Capture the cell that displays the provided text and extract its [X, Y] central coordinate. 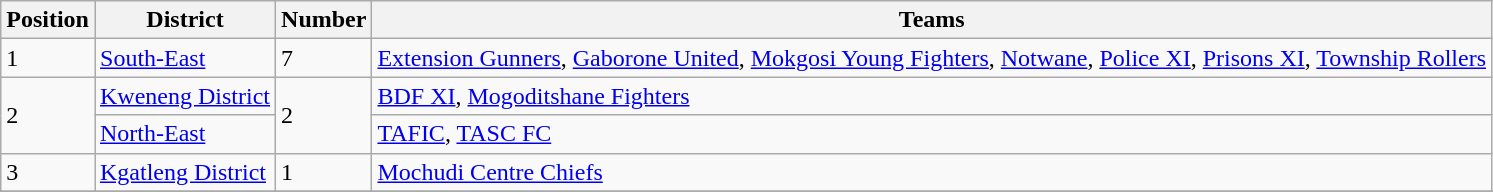
Number [324, 20]
Teams [932, 20]
North-East [184, 134]
Kweneng District [184, 96]
BDF XI, Mogoditshane Fighters [932, 96]
Mochudi Centre Chiefs [932, 172]
TAFIC, TASC FC [932, 134]
Position [48, 20]
District [184, 20]
South-East [184, 58]
Extension Gunners, Gaborone United, Mokgosi Young Fighters, Notwane, Police XI, Prisons XI, Township Rollers [932, 58]
7 [324, 58]
3 [48, 172]
Kgatleng District [184, 172]
